Pinpoint the cell where the given text exists, returning its [X, Y] midpoint coordinate. 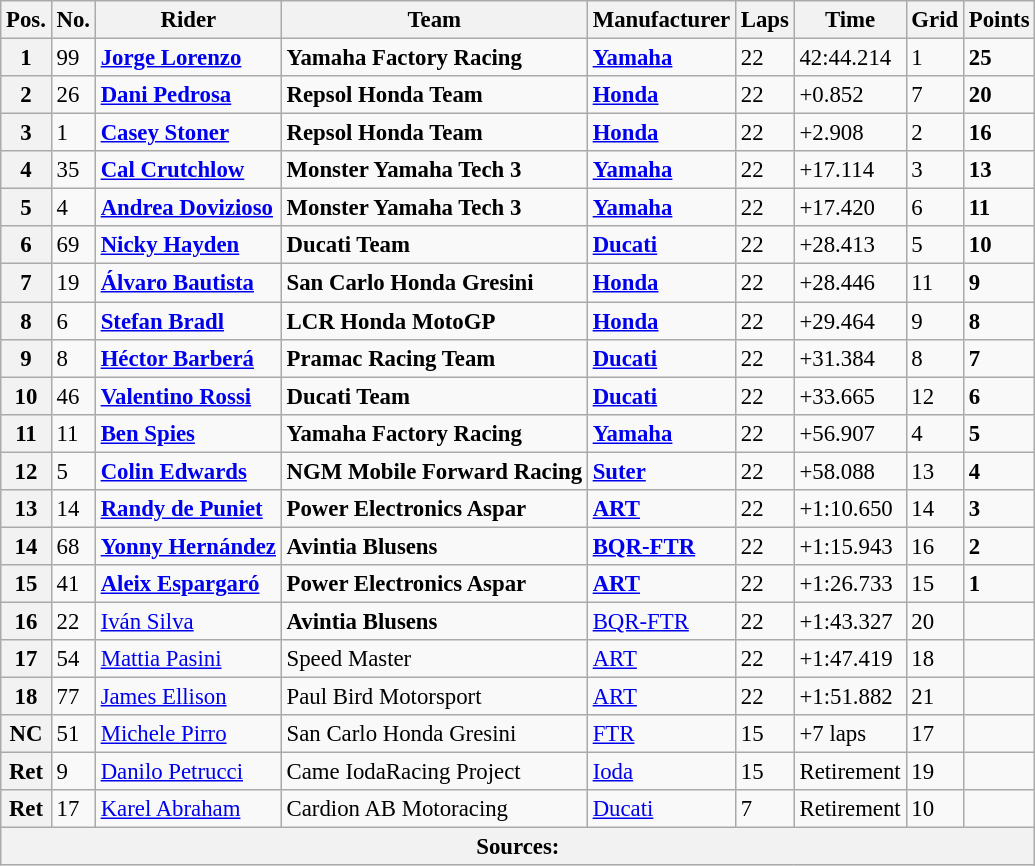
+56.907 [850, 433]
+1:43.327 [850, 621]
+1:26.733 [850, 584]
Rider [188, 20]
Colin Edwards [188, 471]
99 [73, 58]
LCR Honda MotoGP [434, 321]
77 [73, 697]
69 [73, 245]
21 [934, 697]
Jorge Lorenzo [188, 58]
+17.114 [850, 170]
Andrea Dovizioso [188, 208]
+28.446 [850, 283]
Points [998, 20]
Speed Master [434, 659]
Iván Silva [188, 621]
+0.852 [850, 95]
Ioda [661, 772]
Danilo Petrucci [188, 772]
Pos. [26, 20]
Valentino Rossi [188, 396]
Randy de Puniet [188, 509]
Cal Crutchlow [188, 170]
NGM Mobile Forward Racing [434, 471]
Came IodaRacing Project [434, 772]
Casey Stoner [188, 133]
Aleix Espargaró [188, 584]
35 [73, 170]
Grid [934, 20]
42:44.214 [850, 58]
25 [998, 58]
Nicky Hayden [188, 245]
+7 laps [850, 734]
+1:51.882 [850, 697]
41 [73, 584]
Cardion AB Motoracing [434, 809]
+2.908 [850, 133]
51 [73, 734]
Manufacturer [661, 20]
No. [73, 20]
Dani Pedrosa [188, 95]
+1:15.943 [850, 546]
+17.420 [850, 208]
+58.088 [850, 471]
46 [73, 396]
Suter [661, 471]
+28.413 [850, 245]
Pramac Racing Team [434, 358]
Karel Abraham [188, 809]
Héctor Barberá [188, 358]
54 [73, 659]
Mattia Pasini [188, 659]
+1:10.650 [850, 509]
Laps [764, 20]
Álvaro Bautista [188, 283]
Stefan Bradl [188, 321]
Paul Bird Motorsport [434, 697]
68 [73, 546]
Team [434, 20]
Michele Pirro [188, 734]
Yonny Hernández [188, 546]
James Ellison [188, 697]
Ben Spies [188, 433]
FTR [661, 734]
26 [73, 95]
Time [850, 20]
+31.384 [850, 358]
Sources: [518, 847]
+29.464 [850, 321]
+1:47.419 [850, 659]
+33.665 [850, 396]
NC [26, 734]
